Pinpoint the cell where the given text exists, returning its [X, Y] midpoint coordinate. 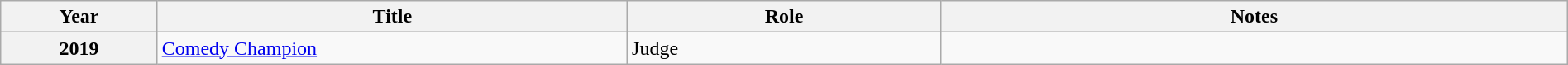
Role [784, 17]
2019 [79, 48]
Title [392, 17]
Notes [1254, 17]
Year [79, 17]
Comedy Champion [392, 48]
Judge [784, 48]
